Output the [X, Y] coordinate of the center of the cell containing the given text.  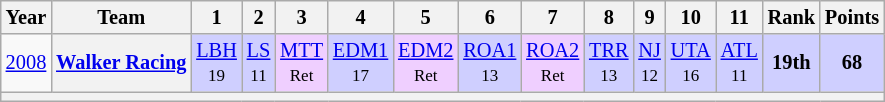
6 [490, 17]
11 [740, 17]
UTA16 [691, 63]
1 [216, 17]
EDM2Ret [426, 63]
LS11 [258, 63]
5 [426, 17]
Rank [792, 17]
ATL11 [740, 63]
ROA2Ret [552, 63]
7 [552, 17]
EDM117 [360, 63]
TRR13 [608, 63]
MTTRet [302, 63]
4 [360, 17]
NJ12 [649, 63]
9 [649, 17]
2008 [26, 63]
8 [608, 17]
10 [691, 17]
Year [26, 17]
19th [792, 63]
3 [302, 17]
68 [852, 63]
ROA113 [490, 63]
Points [852, 17]
Walker Racing [121, 63]
2 [258, 17]
LBH19 [216, 63]
Team [121, 17]
